Identify which cell holds the provided text, then report its [X, Y] central coordinate. 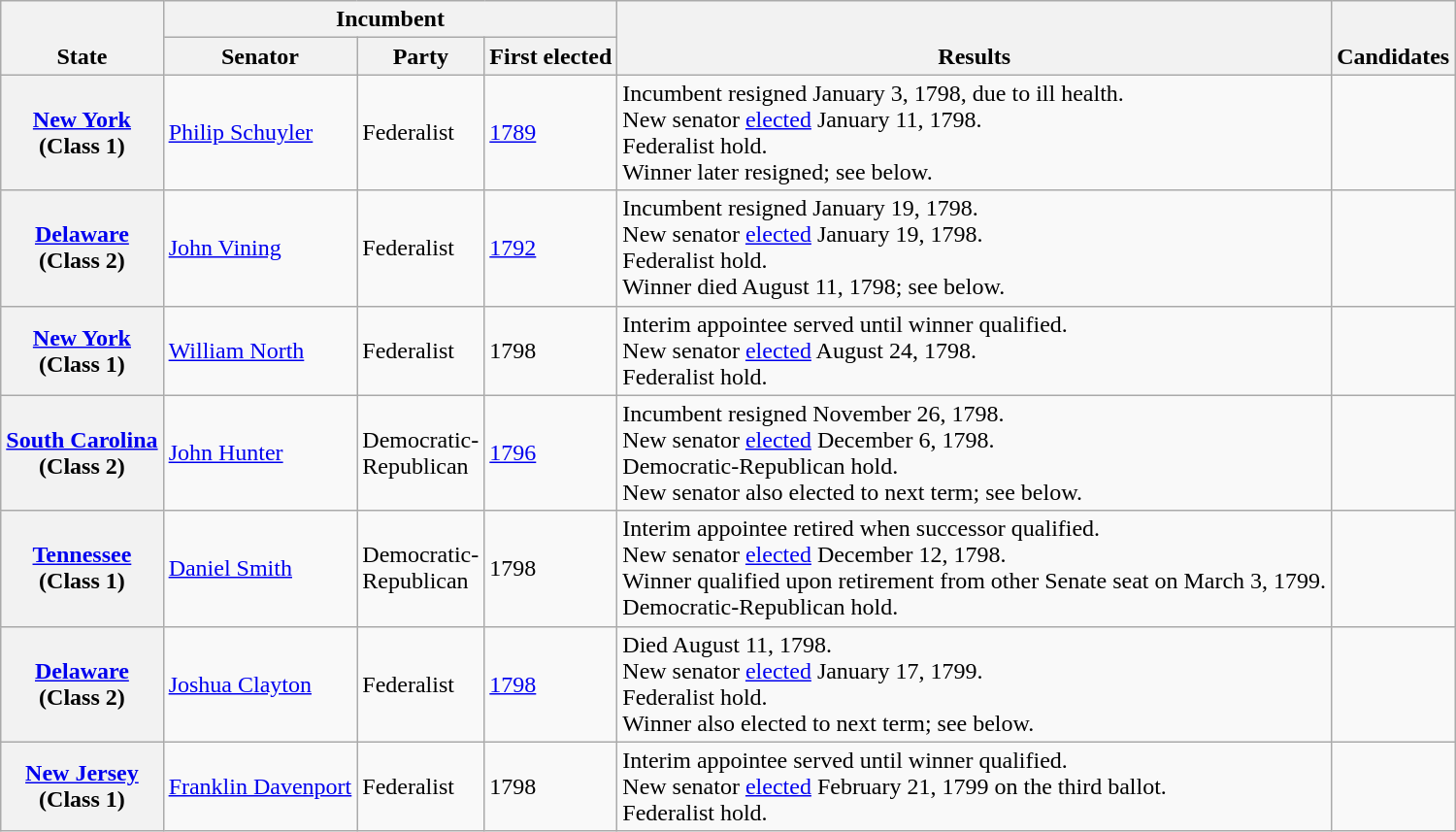
1796 [551, 452]
Senator [260, 56]
State [82, 38]
John Vining [260, 249]
Incumbent resigned January 3, 1798, due to ill health.New senator elected January 11, 1798.Federalist hold.Winner later resigned; see below. [975, 132]
Died August 11, 1798.New senator elected January 17, 1799.Federalist hold.Winner also elected to next term; see below. [975, 683]
Interim appointee served until winner qualified.New senator elected February 21, 1799 on the third ballot.Federalist hold. [975, 786]
Interim appointee served until winner qualified.New senator elected August 24, 1798.Federalist hold. [975, 350]
Tennessee(Class 1) [82, 569]
1789 [551, 132]
Incumbent [390, 19]
Franklin Davenport [260, 786]
1792 [551, 249]
Candidates [1394, 38]
Philip Schuyler [260, 132]
Party [421, 56]
South Carolina(Class 2) [82, 452]
First elected [551, 56]
Joshua Clayton [260, 683]
Incumbent resigned January 19, 1798.New senator elected January 19, 1798.Federalist hold.Winner died August 11, 1798; see below. [975, 249]
John Hunter [260, 452]
William North [260, 350]
New Jersey(Class 1) [82, 786]
Daniel Smith [260, 569]
Results [975, 38]
